For the text-containing cell, return its midpoint in (X, Y) coordinate format. 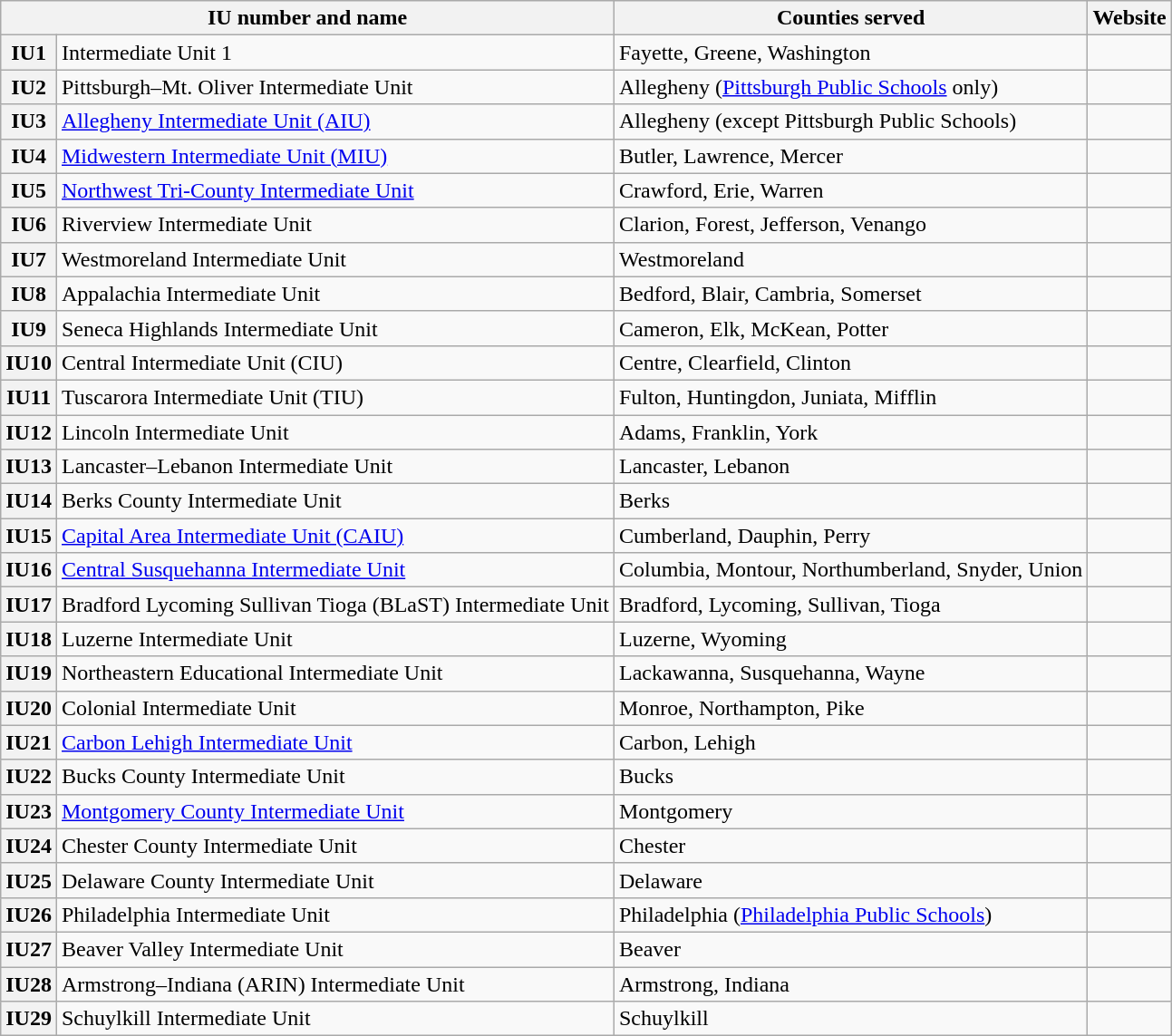
Cameron, Elk, McKean, Potter (850, 328)
Northwest Tri-County Intermediate Unit (335, 190)
Crawford, Erie, Warren (850, 190)
IU26 (29, 915)
IU15 (29, 536)
IU10 (29, 363)
IU12 (29, 432)
IU9 (29, 328)
Cumberland, Dauphin, Perry (850, 536)
Bedford, Blair, Cambria, Somerset (850, 294)
IU28 (29, 983)
IU18 (29, 639)
IU20 (29, 708)
Philadelphia Intermediate Unit (335, 915)
IU5 (29, 190)
IU8 (29, 294)
Montgomery (850, 811)
Northeastern Educational Intermediate Unit (335, 673)
IU17 (29, 605)
Midwestern Intermediate Unit (MIU) (335, 156)
Westmoreland (850, 259)
Berks (850, 501)
Carbon Lehigh Intermediate Unit (335, 742)
Beaver (850, 949)
Allegheny (Pittsburgh Public Schools only) (850, 87)
IU21 (29, 742)
Fayette, Greene, Washington (850, 53)
IU19 (29, 673)
Fulton, Huntingdon, Juniata, Mifflin (850, 397)
Centre, Clearfield, Clinton (850, 363)
Colonial Intermediate Unit (335, 708)
Carbon, Lehigh (850, 742)
Armstrong–Indiana (ARIN) Intermediate Unit (335, 983)
Lancaster, Lebanon (850, 467)
Website (1129, 18)
IU6 (29, 225)
Tuscarora Intermediate Unit (TIU) (335, 397)
Bradford Lycoming Sullivan Tioga (BLaST) Intermediate Unit (335, 605)
Columbia, Montour, Northumberland, Snyder, Union (850, 570)
IU7 (29, 259)
Allegheny Intermediate Unit (AIU) (335, 121)
IU25 (29, 880)
Bucks (850, 777)
IU29 (29, 1019)
IU11 (29, 397)
Bucks County Intermediate Unit (335, 777)
Central Susquehanna Intermediate Unit (335, 570)
Capital Area Intermediate Unit (CAIU) (335, 536)
Counties served (850, 18)
Chester (850, 846)
Chester County Intermediate Unit (335, 846)
Schuylkill Intermediate Unit (335, 1019)
Armstrong, Indiana (850, 983)
Delaware County Intermediate Unit (335, 880)
IU4 (29, 156)
Lancaster–Lebanon Intermediate Unit (335, 467)
IU1 (29, 53)
Schuylkill (850, 1019)
Delaware (850, 880)
IU number and name (308, 18)
IU3 (29, 121)
Lincoln Intermediate Unit (335, 432)
Riverview Intermediate Unit (335, 225)
Butler, Lawrence, Mercer (850, 156)
Seneca Highlands Intermediate Unit (335, 328)
Luzerne Intermediate Unit (335, 639)
Westmoreland Intermediate Unit (335, 259)
Bradford, Lycoming, Sullivan, Tioga (850, 605)
Beaver Valley Intermediate Unit (335, 949)
Intermediate Unit 1 (335, 53)
Montgomery County Intermediate Unit (335, 811)
IU27 (29, 949)
IU14 (29, 501)
Clarion, Forest, Jefferson, Venango (850, 225)
IU24 (29, 846)
Philadelphia (Philadelphia Public Schools) (850, 915)
Allegheny (except Pittsburgh Public Schools) (850, 121)
IU22 (29, 777)
Pittsburgh–Mt. Oliver Intermediate Unit (335, 87)
Central Intermediate Unit (CIU) (335, 363)
Luzerne, Wyoming (850, 639)
IU23 (29, 811)
Berks County Intermediate Unit (335, 501)
IU2 (29, 87)
Appalachia Intermediate Unit (335, 294)
IU16 (29, 570)
Lackawanna, Susquehanna, Wayne (850, 673)
Monroe, Northampton, Pike (850, 708)
IU13 (29, 467)
Adams, Franklin, York (850, 432)
